Determine the (X, Y) coordinate at the center of the cell enclosing the given text.  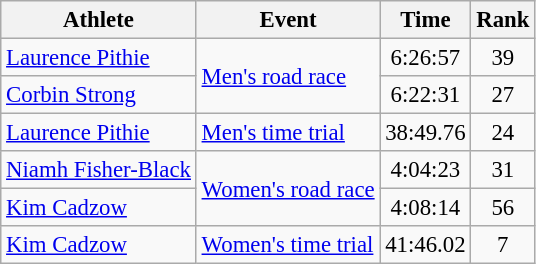
4:08:14 (426, 208)
7 (503, 245)
27 (503, 95)
56 (503, 208)
6:26:57 (426, 58)
4:04:23 (426, 170)
Corbin Strong (99, 95)
24 (503, 133)
Athlete (99, 20)
6:22:31 (426, 95)
41:46.02 (426, 245)
31 (503, 170)
Men's time trial (288, 133)
Women's time trial (288, 245)
Men's road race (288, 76)
Niamh Fisher-Black (99, 170)
38:49.76 (426, 133)
39 (503, 58)
Women's road race (288, 188)
Time (426, 20)
Event (288, 20)
Rank (503, 20)
